Extract the (X, Y) coordinate from the center of the cell holding the provided text.  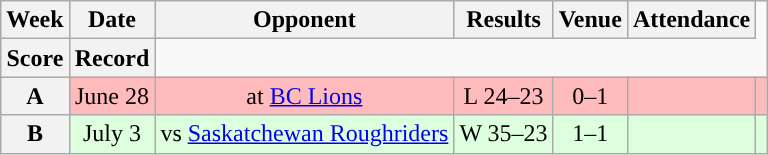
June 28 (112, 96)
vs Saskatchewan Roughriders (304, 134)
W 35–23 (504, 134)
B (35, 134)
at BC Lions (304, 96)
Record (112, 58)
Results (504, 20)
Attendance (691, 20)
A (35, 96)
July 3 (112, 134)
0–1 (590, 96)
Week (35, 20)
L 24–23 (504, 96)
Venue (590, 20)
Opponent (304, 20)
1–1 (590, 134)
Date (112, 20)
Score (35, 58)
